Search for the cell housing the specified text and yield its [X, Y] center coordinate. 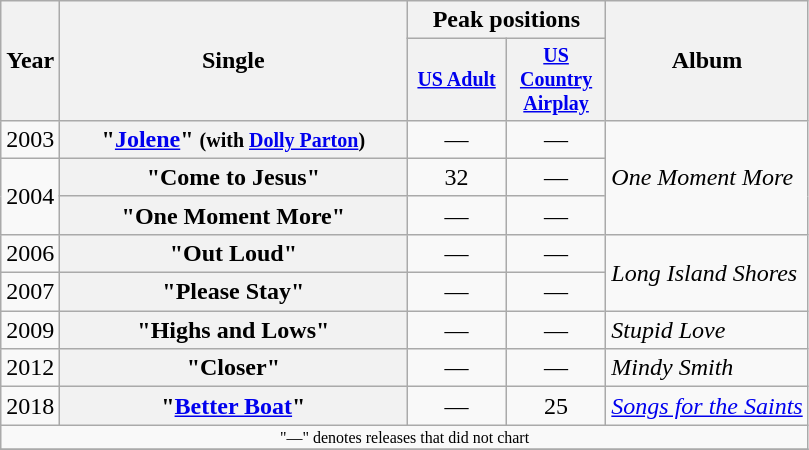
Mindy Smith [707, 368]
US CountryAirplay [556, 80]
Stupid Love [707, 330]
"Highs and Lows" [234, 330]
Year [30, 61]
Single [234, 61]
2018 [30, 406]
2006 [30, 253]
"Better Boat" [234, 406]
"Please Stay" [234, 292]
2012 [30, 368]
One Moment More [707, 177]
US Adult [456, 80]
"Jolene" (with Dolly Parton) [234, 139]
25 [556, 406]
"Come to Jesus" [234, 177]
2003 [30, 139]
"One Moment More" [234, 215]
Peak positions [506, 20]
"Out Loud" [234, 253]
2007 [30, 292]
2009 [30, 330]
"—" denotes releases that did not chart [404, 437]
2004 [30, 196]
Songs for the Saints [707, 406]
"Closer" [234, 368]
Long Island Shores [707, 272]
Album [707, 61]
32 [456, 177]
